For the text-containing cell, return its midpoint in (X, Y) coordinate format. 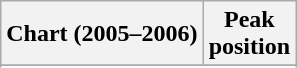
Peakposition (249, 34)
Chart (2005–2006) (102, 34)
